For the text-containing cell, return its midpoint in (x, y) coordinate format. 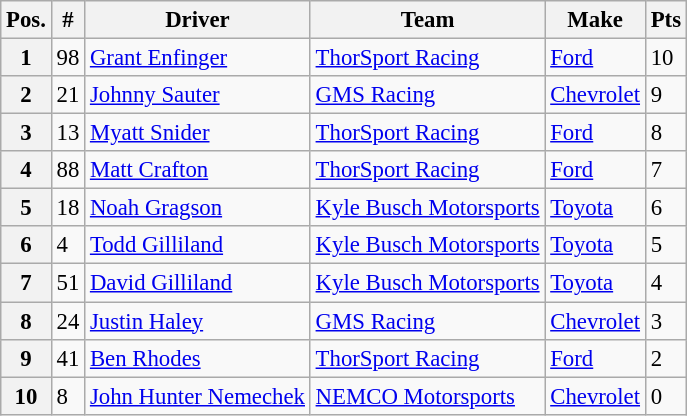
0 (666, 396)
Todd Gilliland (198, 245)
Make (595, 20)
Johnny Sauter (198, 95)
98 (68, 58)
Pos. (26, 20)
Myatt Snider (198, 133)
1 (26, 58)
41 (68, 358)
Grant Enfinger (198, 58)
Pts (666, 20)
John Hunter Nemechek (198, 396)
Driver (198, 20)
24 (68, 321)
13 (68, 133)
51 (68, 283)
NEMCO Motorsports (428, 396)
Matt Crafton (198, 170)
Ben Rhodes (198, 358)
21 (68, 95)
Team (428, 20)
18 (68, 208)
# (68, 20)
Justin Haley (198, 321)
Noah Gragson (198, 208)
88 (68, 170)
David Gilliland (198, 283)
